Detect which cell encompasses the target text, then output its [X, Y] center coordinate. 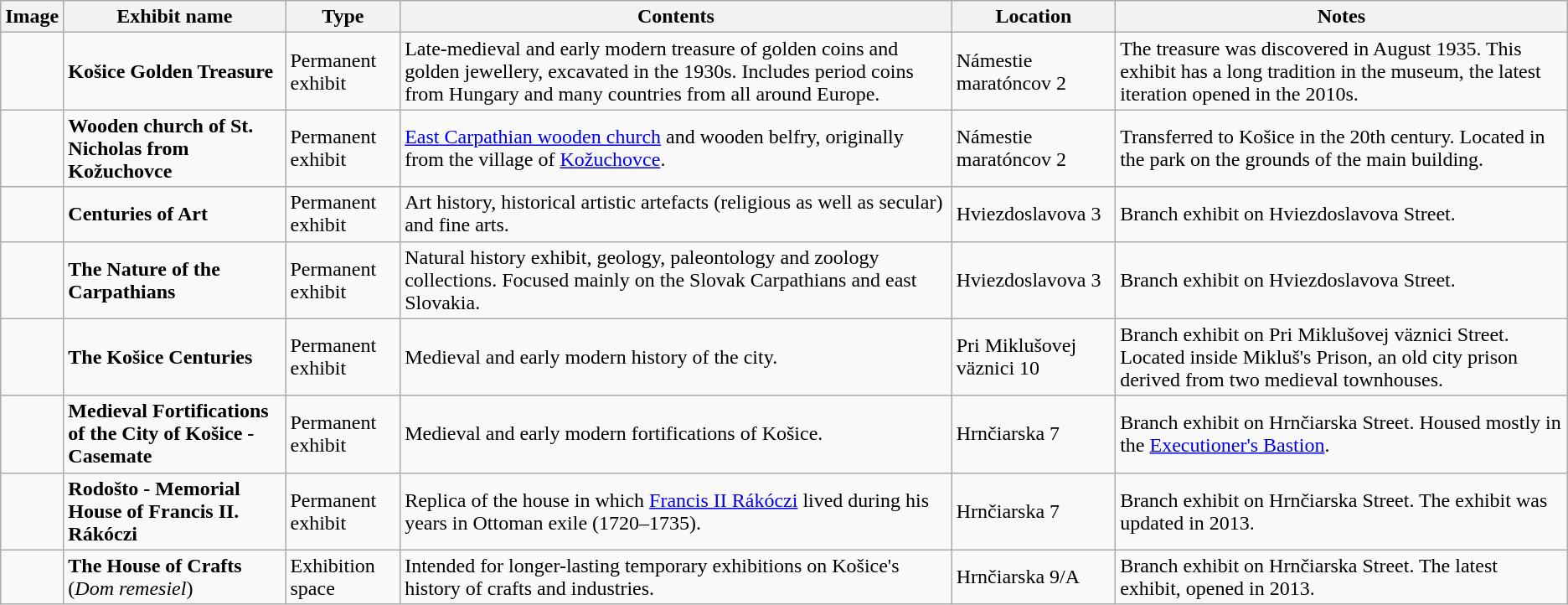
Hrnčiarska 9/A [1034, 577]
Medieval and early modern fortifications of Košice. [677, 434]
Transferred to Košice in the 20th century. Located in the park on the grounds of the main building. [1342, 148]
Replica of the house in which Francis II Rákóczi lived during his years in Ottoman exile (1720–1735). [677, 511]
East Carpathian wooden church and wooden belfry, originally from the village of Kožuchovce. [677, 148]
Medieval and early modern history of the city. [677, 357]
The Košice Centuries [174, 357]
The Nature of the Carpathians [174, 280]
Intended for longer-lasting temporary exhibitions on Košice's history of crafts and industries. [677, 577]
Branch exhibit on Pri Miklušovej väznici Street. Located inside Mikluš's Prison, an old city prison derived from two medieval townhouses. [1342, 357]
Notes [1342, 17]
Wooden church of St. Nicholas from Kožuchovce [174, 148]
Natural history exhibit, geology, paleontology and zoology collections. Focused mainly on the Slovak Carpathians and east Slovakia. [677, 280]
Branch exhibit on Hrnčiarska Street. The exhibit was updated in 2013. [1342, 511]
Contents [677, 17]
The House of Crafts (Dom remesiel) [174, 577]
Location [1034, 17]
Art history, historical artistic artefacts (religious as well as secular) and fine arts. [677, 215]
Exhibition space [343, 577]
Type [343, 17]
Rodošto - Memorial House of Francis II. Rákóczi [174, 511]
Branch exhibit on Hrnčiarska Street. Housed mostly in the Executioner's Bastion. [1342, 434]
Pri Miklušovej väznici 10 [1034, 357]
Exhibit name [174, 17]
Centuries of Art [174, 215]
Medieval Fortifications of the City of Košice - Casemate [174, 434]
The treasure was discovered in August 1935. This exhibit has a long tradition in the museum, the latest iteration opened in the 2010s. [1342, 71]
Branch exhibit on Hrnčiarska Street. The latest exhibit, opened in 2013. [1342, 577]
Košice Golden Treasure [174, 71]
Image [32, 17]
